Capture the cell that displays the provided text and extract its (X, Y) central coordinate. 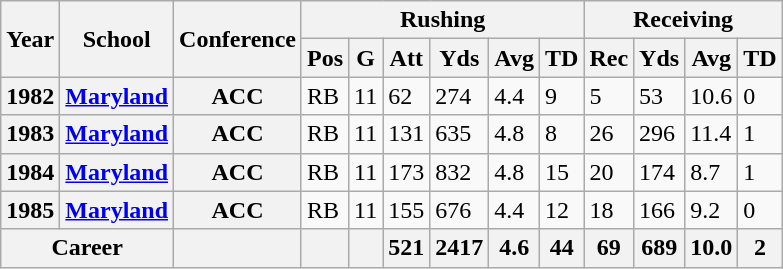
2417 (460, 248)
1982 (30, 96)
296 (660, 134)
12 (561, 210)
Career (88, 248)
Pos (324, 58)
Receiving (683, 20)
8 (561, 134)
10.0 (712, 248)
676 (460, 210)
69 (609, 248)
2 (760, 248)
Conference (238, 39)
155 (406, 210)
15 (561, 172)
11.4 (712, 134)
1983 (30, 134)
689 (660, 248)
4.6 (514, 248)
5 (609, 96)
44 (561, 248)
274 (460, 96)
10.6 (712, 96)
20 (609, 172)
173 (406, 172)
166 (660, 210)
521 (406, 248)
635 (460, 134)
131 (406, 134)
Att (406, 58)
Rec (609, 58)
832 (460, 172)
School (117, 39)
1985 (30, 210)
53 (660, 96)
8.7 (712, 172)
Rushing (442, 20)
18 (609, 210)
9.2 (712, 210)
1984 (30, 172)
G (366, 58)
26 (609, 134)
9 (561, 96)
Year (30, 39)
62 (406, 96)
174 (660, 172)
